Find where the given text appears and provide that cell's center as (x, y) coordinate. 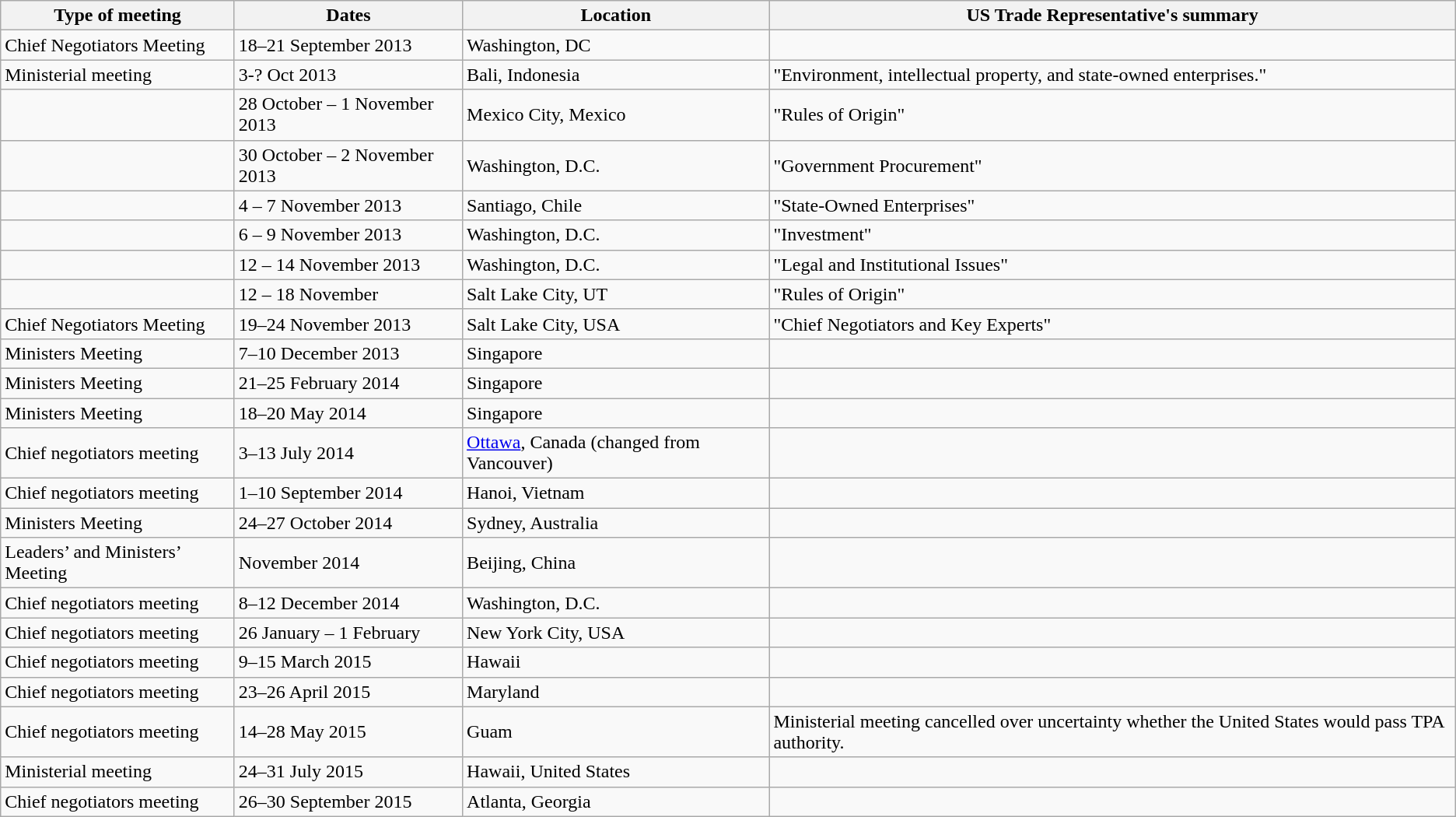
Mexico City, Mexico (616, 115)
9–15 March 2015 (348, 662)
Hanoi, Vietnam (616, 493)
18–21 September 2013 (348, 45)
Hawaii (616, 662)
30 October – 2 November 2013 (348, 165)
24–27 October 2014 (348, 523)
"Chief Negotiators and Key Experts" (1112, 324)
Dates (348, 16)
"Investment" (1112, 235)
"Legal and Institutional Issues" (1112, 265)
14–28 May 2015 (348, 731)
6 – 9 November 2013 (348, 235)
Santiago, Chile (616, 205)
Salt Lake City, USA (616, 324)
Salt Lake City, UT (616, 294)
Beijing, China (616, 563)
24–31 July 2015 (348, 772)
1–10 September 2014 (348, 493)
Leaders’ and Ministers’ Meeting (118, 563)
US Trade Representative's summary (1112, 16)
Sydney, Australia (616, 523)
8–12 December 2014 (348, 603)
"Government Procurement" (1112, 165)
Hawaii, United States (616, 772)
12 – 18 November (348, 294)
Ottawa, Canada (changed from Vancouver) (616, 453)
7–10 December 2013 (348, 353)
3–13 July 2014 (348, 453)
26–30 September 2015 (348, 801)
21–25 February 2014 (348, 383)
12 – 14 November 2013 (348, 265)
New York City, USA (616, 633)
Type of meeting (118, 16)
November 2014 (348, 563)
23–26 April 2015 (348, 692)
Guam (616, 731)
Bali, Indonesia (616, 75)
18–20 May 2014 (348, 413)
3-? Oct 2013 (348, 75)
4 – 7 November 2013 (348, 205)
"Environment, intellectual property, and state-owned enterprises." (1112, 75)
"State-Owned Enterprises" (1112, 205)
28 October – 1 November 2013 (348, 115)
Atlanta, Georgia (616, 801)
Maryland (616, 692)
19–24 November 2013 (348, 324)
Location (616, 16)
Washington, DC (616, 45)
26 January – 1 February (348, 633)
Ministerial meeting cancelled over uncertainty whether the United States would pass TPA authority. (1112, 731)
